Determine the [x, y] coordinate at the center of the cell enclosing the given text.  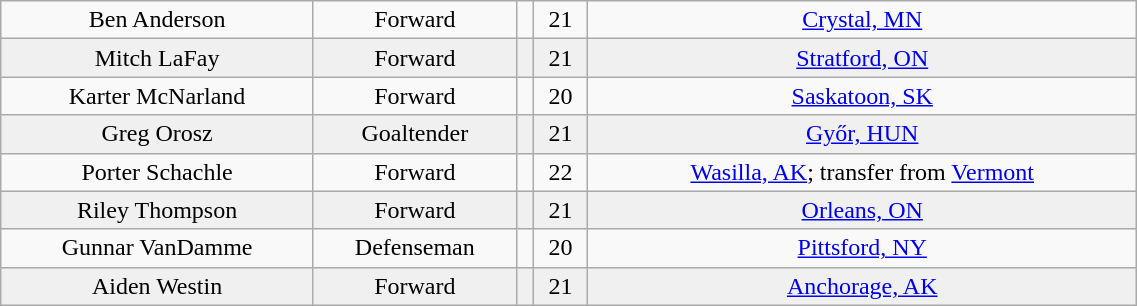
Crystal, MN [862, 20]
Ben Anderson [158, 20]
Saskatoon, SK [862, 96]
Goaltender [414, 134]
Mitch LaFay [158, 58]
Győr, HUN [862, 134]
Orleans, ON [862, 210]
Gunnar VanDamme [158, 248]
Stratford, ON [862, 58]
Riley Thompson [158, 210]
Karter McNarland [158, 96]
Wasilla, AK; transfer from Vermont [862, 172]
Greg Orosz [158, 134]
Porter Schachle [158, 172]
Aiden Westin [158, 286]
Defenseman [414, 248]
22 [560, 172]
Pittsford, NY [862, 248]
Anchorage, AK [862, 286]
